Return the [X, Y] coordinate for the center point of the cell that contains the specified text.  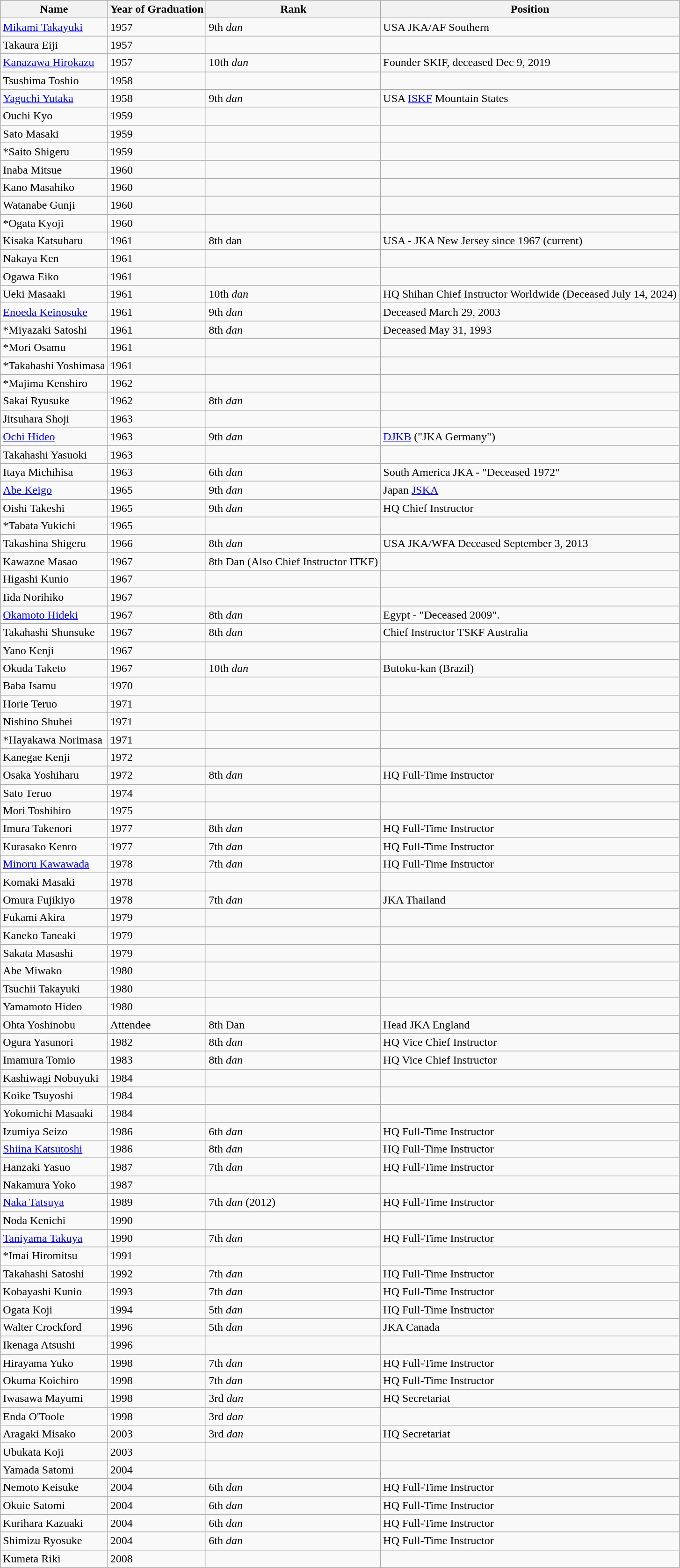
1975 [157, 811]
Ouchi Kyo [54, 116]
Deceased March 29, 2003 [530, 312]
Takahashi Yasuoki [54, 454]
1983 [157, 1060]
Takahashi Shunsuke [54, 633]
1970 [157, 686]
Kanazawa Hirokazu [54, 63]
1993 [157, 1291]
Yamada Satomi [54, 1470]
Osaka Yoshiharu [54, 775]
Okamoto Hideki [54, 615]
*Majima Kenshiro [54, 383]
Kobayashi Kunio [54, 1291]
Komaki Masaki [54, 882]
Chief Instructor TSKF Australia [530, 633]
USA JKA/WFA Deceased September 3, 2013 [530, 544]
Takashina Shigeru [54, 544]
Ogawa Eiko [54, 277]
Japan JSKA [530, 490]
Shiina Katsutoshi [54, 1149]
Kashiwagi Nobuyuki [54, 1078]
Shimizu Ryosuke [54, 1541]
Abe Keigo [54, 490]
JKA Canada [530, 1327]
Nakamura Yoko [54, 1185]
Kano Masahiko [54, 187]
Abe Miwako [54, 971]
HQ Shihan Chief Instructor Worldwide (Deceased July 14, 2024) [530, 294]
*Imai Hiromitsu [54, 1256]
Yano Kenji [54, 650]
Kumeta Riki [54, 1559]
Kawazoe Masao [54, 562]
Year of Graduation [157, 9]
Nishino Shuhei [54, 722]
Izumiya Seizo [54, 1131]
Watanabe Gunji [54, 205]
Baba Isamu [54, 686]
Yamamoto Hideo [54, 1006]
Ohta Yoshinobu [54, 1024]
1982 [157, 1042]
USA ISKF Mountain States [530, 98]
Ubukata Koji [54, 1452]
Enda O'Toole [54, 1416]
1974 [157, 793]
Kurasako Kenro [54, 846]
Mori Toshihiro [54, 811]
*Mori Osamu [54, 348]
Founder SKIF, deceased Dec 9, 2019 [530, 63]
Deceased May 31, 1993 [530, 330]
Iwasawa Mayumi [54, 1399]
Hirayama Yuko [54, 1363]
Inaba Mitsue [54, 169]
1966 [157, 544]
Walter Crockford [54, 1327]
1992 [157, 1274]
2008 [157, 1559]
Kaneko Taneaki [54, 935]
Imamura Tomio [54, 1060]
Ochi Hideo [54, 437]
Tsushima Toshio [54, 80]
Ogura Yasunori [54, 1042]
Itaya Michihisa [54, 472]
*Miyazaki Satoshi [54, 330]
Sakai Ryusuke [54, 401]
*Takahashi Yoshimasa [54, 365]
Sato Masaki [54, 134]
Egypt - "Deceased 2009". [530, 615]
Horie Teruo [54, 704]
1994 [157, 1309]
Ueki Masaaki [54, 294]
Jitsuhara Shoji [54, 419]
Butoku-kan (Brazil) [530, 668]
Aragaki Misako [54, 1434]
Nakaya Ken [54, 259]
Yokomichi Masaaki [54, 1114]
7th dan (2012) [294, 1203]
Attendee [157, 1024]
Nemoto Keisuke [54, 1488]
Taniyama Takuya [54, 1238]
Koike Tsuyoshi [54, 1096]
*Tabata Yukichi [54, 526]
Sakata Masashi [54, 953]
Ogata Koji [54, 1309]
Kanegae Kenji [54, 757]
Okuie Satomi [54, 1505]
South America JKA - "Deceased 1972" [530, 472]
*Saito Shigeru [54, 152]
Enoeda Keinosuke [54, 312]
Takahashi Satoshi [54, 1274]
USA - JKA New Jersey since 1967 (current) [530, 241]
Minoru Kawawada [54, 864]
JKA Thailand [530, 900]
HQ Chief Instructor [530, 508]
8th Dan (Also Chief Instructor ITKF) [294, 562]
Naka Tatsuya [54, 1203]
Sato Teruo [54, 793]
Iida Norihiko [54, 597]
1991 [157, 1256]
Ikenaga Atsushi [54, 1345]
Imura Takenori [54, 829]
Okuma Koichiro [54, 1381]
Oishi Takeshi [54, 508]
Okuda Taketo [54, 668]
*Hayakawa Norimasa [54, 739]
Fukami Akira [54, 918]
8th Dan [294, 1024]
USA JKA/AF Southern [530, 27]
Name [54, 9]
Kisaka Katsuharu [54, 241]
Mikami Takayuki [54, 27]
Yaguchi Yutaka [54, 98]
Noda Kenichi [54, 1220]
1989 [157, 1203]
Rank [294, 9]
Hanzaki Yasuo [54, 1167]
Kurihara Kazuaki [54, 1523]
DJKB ("JKA Germany") [530, 437]
Position [530, 9]
Head JKA England [530, 1024]
Higashi Kunio [54, 579]
Takaura Eiji [54, 45]
Tsuchii Takayuki [54, 989]
Omura Fujikiyo [54, 900]
*Ogata Kyoji [54, 223]
